Determine the [x, y] coordinate at the center of the cell enclosing the given text.  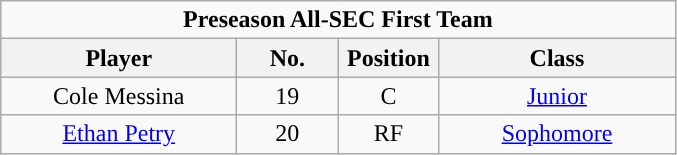
20 [288, 134]
Junior [557, 96]
Sophomore [557, 134]
Class [557, 58]
19 [288, 96]
No. [288, 58]
Preseason All-SEC First Team [338, 20]
Cole Messina [119, 96]
Position [388, 58]
RF [388, 134]
C [388, 96]
Ethan Petry [119, 134]
Player [119, 58]
